From the cell containing the given text, extract its center point as (X, Y) coordinate. 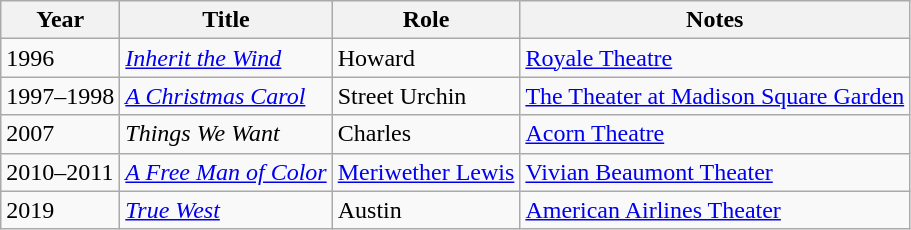
American Airlines Theater (715, 210)
A Free Man of Color (226, 172)
Street Urchin (426, 96)
Title (226, 20)
Role (426, 20)
Things We Want (226, 134)
Charles (426, 134)
Howard (426, 58)
2010–2011 (60, 172)
2019 (60, 210)
1997–1998 (60, 96)
Meriwether Lewis (426, 172)
True West (226, 210)
2007 (60, 134)
Notes (715, 20)
Vivian Beaumont Theater (715, 172)
1996 (60, 58)
Year (60, 20)
The Theater at Madison Square Garden (715, 96)
Acorn Theatre (715, 134)
A Christmas Carol (226, 96)
Austin (426, 210)
Inherit the Wind (226, 58)
Royale Theatre (715, 58)
